Extract the [x, y] coordinate from the center of the cell holding the provided text.  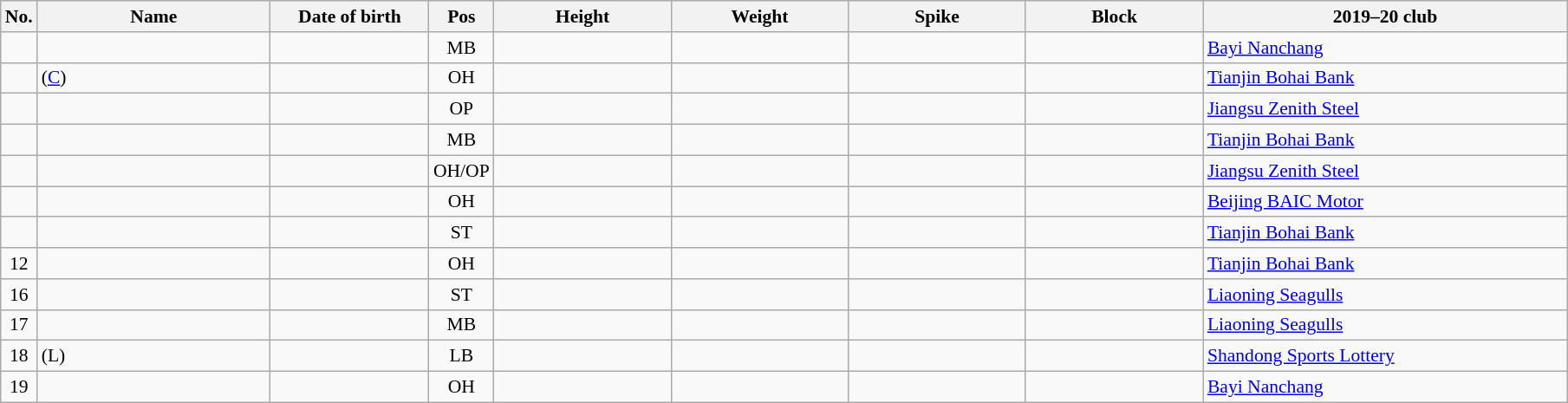
Weight [759, 16]
Name [154, 16]
No. [19, 16]
Spike [938, 16]
Beijing BAIC Motor [1385, 202]
(L) [154, 356]
16 [19, 295]
Date of birth [350, 16]
12 [19, 263]
OH/OP [461, 171]
Pos [461, 16]
17 [19, 325]
Block [1115, 16]
19 [19, 387]
(C) [154, 78]
18 [19, 356]
Height [582, 16]
LB [461, 356]
2019–20 club [1385, 16]
Shandong Sports Lottery [1385, 356]
OP [461, 109]
